Scan for the cell matching the given text and deliver its [X, Y] coordinate at center. 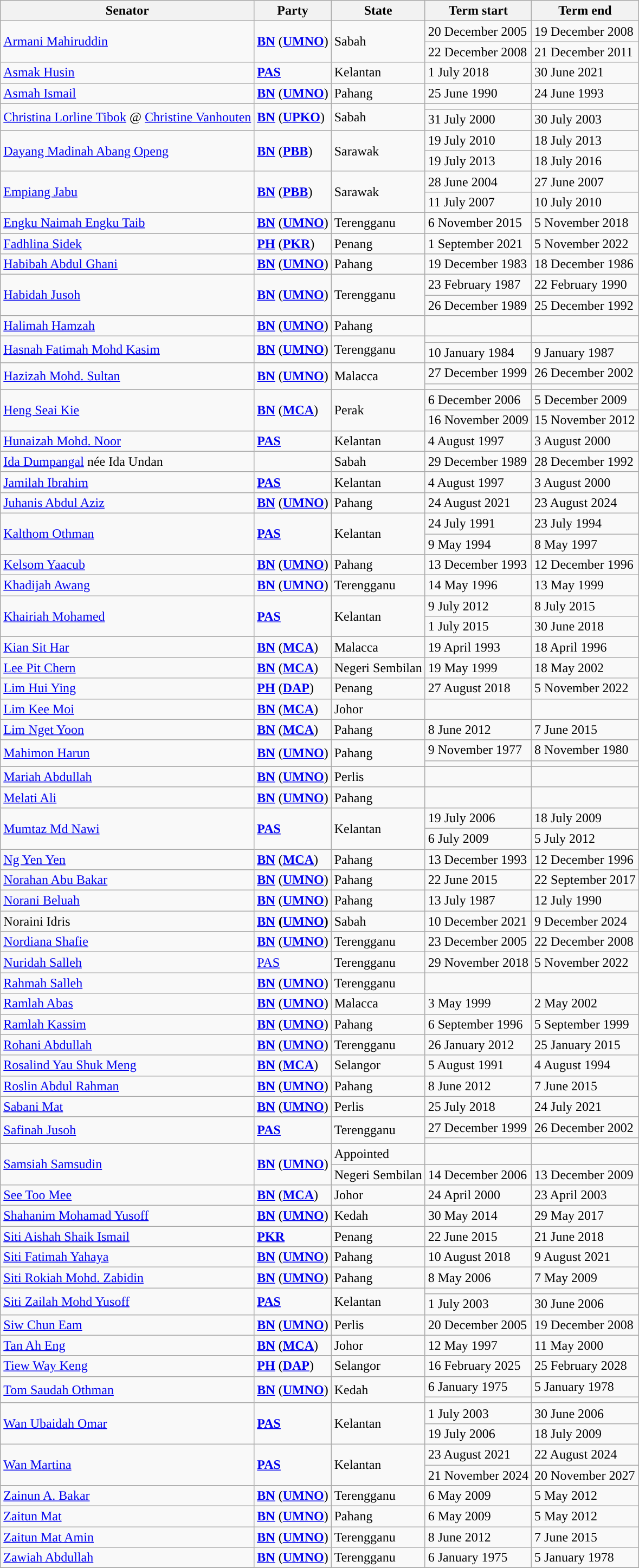
Fadhlina Sidek [127, 243]
Nuridah Salleh [127, 962]
23 July 1994 [585, 523]
29 December 1989 [478, 461]
Ida Dumpangal née Ida Undan [127, 461]
26 December 1989 [478, 305]
Lim Nget Yoon [127, 730]
12 July 1990 [585, 901]
30 June 2021 [585, 73]
1 September 2021 [478, 243]
8 May 1997 [585, 544]
Siti Aishah Shaik Ismail [127, 1237]
2 May 2002 [585, 1004]
5 July 2012 [585, 838]
27 August 2018 [478, 688]
Nordiana Shafie [127, 942]
Perak [378, 410]
29 November 2018 [478, 962]
19 April 1993 [478, 647]
8 July 2015 [585, 606]
24 August 2021 [478, 503]
Asmah Ismail [127, 93]
16 February 2025 [478, 1366]
26 January 2012 [478, 1045]
14 December 2006 [478, 1175]
Sabani Mat [127, 1107]
9 December 2024 [585, 921]
30 July 2003 [585, 120]
Ramlah Abas [127, 1004]
6 July 2009 [478, 838]
Armani Mahiruddin [127, 42]
Mahimon Harun [127, 753]
18 April 1996 [585, 647]
19 May 1999 [478, 668]
18 May 2002 [585, 668]
Zaitun Mat Amin [127, 1537]
1 July 2018 [478, 73]
Noraini Idris [127, 921]
Siti Rokiah Mohd. Zabidin [127, 1278]
Samsiah Samsudin [127, 1164]
Juhanis Abdul Aziz [127, 503]
16 November 2009 [478, 420]
Hazizah Mohd. Sultan [127, 376]
Kian Sit Har [127, 647]
Heng Seai Kie [127, 410]
9 August 2021 [585, 1257]
13 December 2009 [585, 1175]
11 May 2000 [585, 1345]
13 July 1987 [478, 901]
Empiang Jabu [127, 192]
23 December 2005 [478, 942]
19 December 1983 [478, 264]
18 July 2016 [585, 161]
Zaitun Mat [127, 1517]
23 August 2021 [478, 1454]
Jamilah Ibrahim [127, 482]
PKR [293, 1237]
Party [293, 11]
15 November 2012 [585, 420]
7 May 2009 [585, 1278]
25 February 2028 [585, 1366]
Norahan Abu Bakar [127, 880]
9 May 1994 [478, 544]
Shahanim Mohamad Yusoff [127, 1216]
Term start [478, 11]
25 December 1992 [585, 305]
Siti Fatimah Yahaya [127, 1257]
6 December 2006 [478, 400]
Ng Yen Yen [127, 860]
Rohani Abdullah [127, 1045]
Asmak Husin [127, 73]
Kalthom Othman [127, 533]
24 July 2021 [585, 1107]
Tiew Way Keng [127, 1366]
8 November 1980 [585, 750]
31 July 2000 [478, 120]
Mumtaz Md Nawi [127, 828]
Siw Chun Eam [127, 1325]
5 December 2009 [585, 400]
25 January 2015 [585, 1045]
25 July 2018 [478, 1107]
21 November 2024 [478, 1475]
23 August 2024 [585, 503]
10 July 2010 [585, 202]
Appointed [378, 1154]
25 June 1990 [478, 93]
19 July 2013 [478, 161]
24 April 2000 [478, 1195]
Safinah Jusoh [127, 1130]
1 July 2015 [478, 627]
5 November 2018 [585, 223]
Halimah Hamzah [127, 326]
21 December 2011 [585, 52]
Melati Ali [127, 797]
Term end [585, 11]
Mariah Abdullah [127, 777]
Norani Beluah [127, 901]
BN (UPKO) [293, 117]
Rahmah Salleh [127, 983]
18 December 1986 [585, 264]
Roslin Abdul Rahman [127, 1086]
28 December 1992 [585, 461]
Wan Martina [127, 1465]
Lim Hui Ying [127, 688]
Lee Pit Chern [127, 668]
10 December 2021 [478, 921]
22 September 2017 [585, 880]
23 April 2003 [585, 1195]
3 May 1999 [478, 1004]
Khairiah Mohamed [127, 616]
30 June 2018 [585, 627]
19 July 2010 [478, 140]
11 July 2007 [478, 202]
Zainun A. Bakar [127, 1496]
8 May 2006 [478, 1278]
Tan Ah Eng [127, 1345]
Habibah Abdul Ghani [127, 264]
12 May 1997 [478, 1345]
Rosalind Yau Shuk Meng [127, 1065]
Engku Naimah Engku Taib [127, 223]
Kelsom Yaacub [127, 565]
Senator [127, 11]
Dayang Madinah Abang Openg [127, 151]
9 January 1987 [585, 353]
Hasnah Fatimah Mohd Kasim [127, 350]
5 September 1999 [585, 1024]
Tom Saudah Othman [127, 1390]
Lim Kee Moi [127, 709]
5 August 1991 [478, 1065]
29 May 2017 [585, 1216]
23 February 1987 [478, 285]
Christina Lorline Tibok @ Christine Vanhouten [127, 117]
28 June 2004 [478, 181]
30 May 2014 [478, 1216]
27 June 2007 [585, 181]
24 June 1993 [585, 93]
Khadijah Awang [127, 585]
22 February 1990 [585, 285]
10 August 2018 [478, 1257]
10 January 1984 [478, 353]
State [378, 11]
Ramlah Kassim [127, 1024]
13 May 1999 [585, 585]
9 July 2012 [478, 606]
See Too Mee [127, 1195]
6 September 1996 [478, 1024]
4 August 1994 [585, 1065]
22 August 2024 [585, 1454]
Habidah Jusoh [127, 295]
6 November 2015 [478, 223]
18 July 2013 [585, 140]
24 July 1991 [478, 523]
21 June 2018 [585, 1237]
PH (PKR) [293, 243]
Wan Ubaidah Omar [127, 1423]
Hunaizah Mohd. Noor [127, 441]
9 November 1977 [478, 750]
20 November 2027 [585, 1475]
Siti Zailah Mohd Yusoff [127, 1301]
Zawiah Abdullah [127, 1558]
14 May 1996 [478, 585]
